Identify which cell holds the provided text, then report its [X, Y] central coordinate. 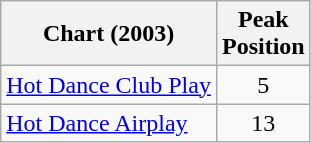
PeakPosition [263, 34]
Hot Dance Club Play [109, 85]
13 [263, 123]
5 [263, 85]
Hot Dance Airplay [109, 123]
Chart (2003) [109, 34]
